Return the (x, y) coordinate for the center point of the cell that contains the specified text.  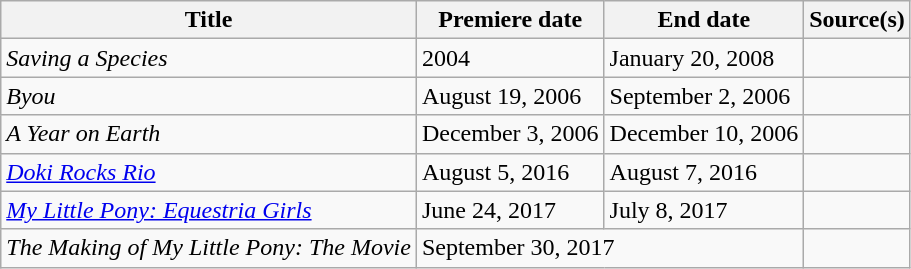
August 19, 2006 (510, 96)
Saving a Species (209, 58)
August 5, 2016 (510, 172)
2004 (510, 58)
September 2, 2006 (704, 96)
January 20, 2008 (704, 58)
December 10, 2006 (704, 134)
Premiere date (510, 20)
Title (209, 20)
September 30, 2017 (610, 248)
June 24, 2017 (510, 210)
Byou (209, 96)
End date (704, 20)
A Year on Earth (209, 134)
The Making of My Little Pony: The Movie (209, 248)
Source(s) (858, 20)
My Little Pony: Equestria Girls (209, 210)
December 3, 2006 (510, 134)
July 8, 2017 (704, 210)
Doki Rocks Rio (209, 172)
August 7, 2016 (704, 172)
